Capture the cell that displays the provided text and extract its [x, y] central coordinate. 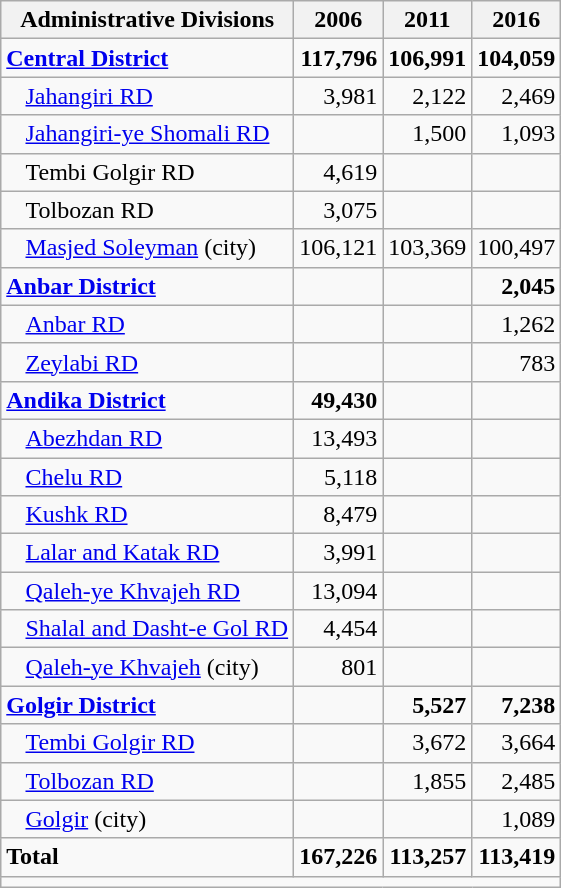
Masjed Soleyman (city) [148, 248]
49,430 [338, 400]
1,089 [516, 819]
2,122 [428, 96]
1,500 [428, 134]
4,619 [338, 172]
7,238 [516, 705]
2,045 [516, 286]
1,262 [516, 324]
Jahangiri-ye Shomali RD [148, 134]
Anbar RD [148, 324]
Kushk RD [148, 515]
2011 [428, 20]
13,094 [338, 591]
117,796 [338, 58]
Anbar District [148, 286]
5,118 [338, 477]
Qaleh-ye Khvajeh RD [148, 591]
Chelu RD [148, 477]
801 [338, 667]
2006 [338, 20]
2,485 [516, 781]
Lalar and Katak RD [148, 553]
3,981 [338, 96]
Central District [148, 58]
113,419 [516, 857]
1,093 [516, 134]
Andika District [148, 400]
2016 [516, 20]
167,226 [338, 857]
106,991 [428, 58]
3,664 [516, 743]
Abezhdan RD [148, 438]
5,527 [428, 705]
3,672 [428, 743]
8,479 [338, 515]
106,121 [338, 248]
Jahangiri RD [148, 96]
2,469 [516, 96]
1,855 [428, 781]
103,369 [428, 248]
Zeylabi RD [148, 362]
Total [148, 857]
100,497 [516, 248]
Administrative Divisions [148, 20]
3,991 [338, 553]
104,059 [516, 58]
Golgir District [148, 705]
Shalal and Dasht-e Gol RD [148, 629]
3,075 [338, 210]
113,257 [428, 857]
Qaleh-ye Khvajeh (city) [148, 667]
Golgir (city) [148, 819]
4,454 [338, 629]
783 [516, 362]
13,493 [338, 438]
